Return (X, Y) of the center of cell containing provided text 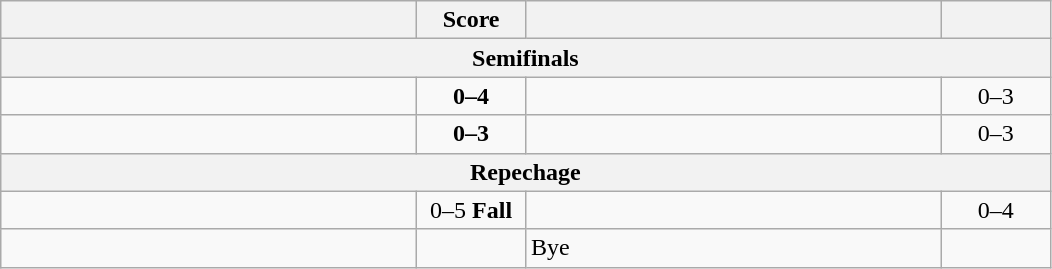
Repechage (526, 172)
Semifinals (526, 58)
0–5 Fall (472, 210)
Score (472, 20)
Bye (733, 248)
